From the cell containing the given text, extract its center point as (X, Y) coordinate. 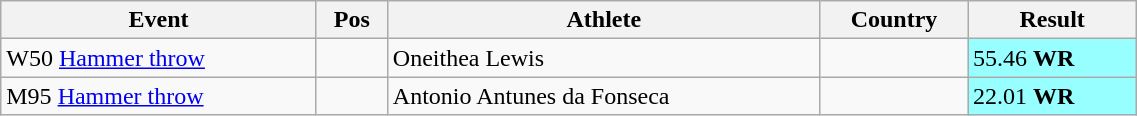
Result (1052, 20)
Oneithea Lewis (604, 58)
55.46 WR (1052, 58)
Event (159, 20)
Pos (352, 20)
Country (894, 20)
M95 Hammer throw (159, 96)
W50 Hammer throw (159, 58)
Antonio Antunes da Fonseca (604, 96)
22.01 WR (1052, 96)
Athlete (604, 20)
